Return the [X, Y] coordinate for the center point of the cell that contains the specified text.  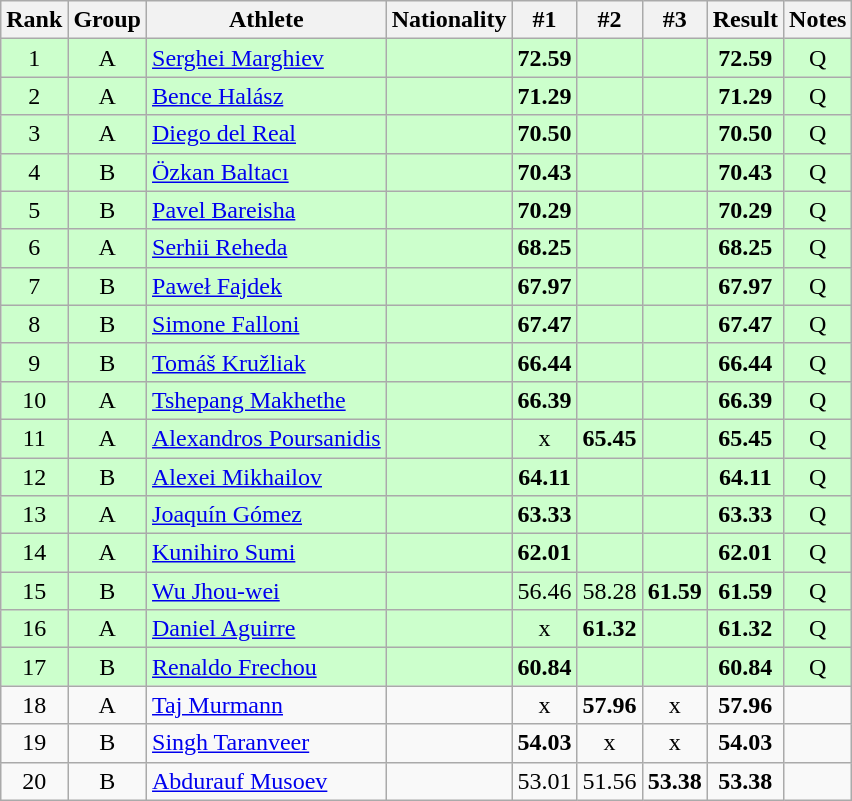
#2 [610, 20]
Group [108, 20]
Paweł Fajdek [267, 286]
15 [34, 591]
13 [34, 515]
Serhii Reheda [267, 248]
Abdurauf Musoev [267, 781]
Serghei Marghiev [267, 58]
1 [34, 58]
58.28 [610, 591]
Alexei Mikhailov [267, 477]
4 [34, 172]
5 [34, 210]
6 [34, 248]
9 [34, 362]
Singh Taranveer [267, 743]
7 [34, 286]
Daniel Aguirre [267, 629]
Özkan Baltacı [267, 172]
Alexandros Poursanidis [267, 438]
3 [34, 134]
10 [34, 400]
53.01 [544, 781]
#1 [544, 20]
Kunihiro Sumi [267, 553]
2 [34, 96]
51.56 [610, 781]
Nationality [449, 20]
Result [745, 20]
Athlete [267, 20]
#3 [674, 20]
12 [34, 477]
19 [34, 743]
Wu Jhou-wei [267, 591]
Pavel Bareisha [267, 210]
Taj Murmann [267, 705]
8 [34, 324]
Tshepang Makhethe [267, 400]
14 [34, 553]
Diego del Real [267, 134]
18 [34, 705]
20 [34, 781]
Tomáš Kružliak [267, 362]
56.46 [544, 591]
Renaldo Frechou [267, 667]
17 [34, 667]
Notes [818, 20]
Simone Falloni [267, 324]
Joaquín Gómez [267, 515]
16 [34, 629]
Rank [34, 20]
11 [34, 438]
Bence Halász [267, 96]
